Pinpoint the cell where the given text exists, returning its (x, y) midpoint coordinate. 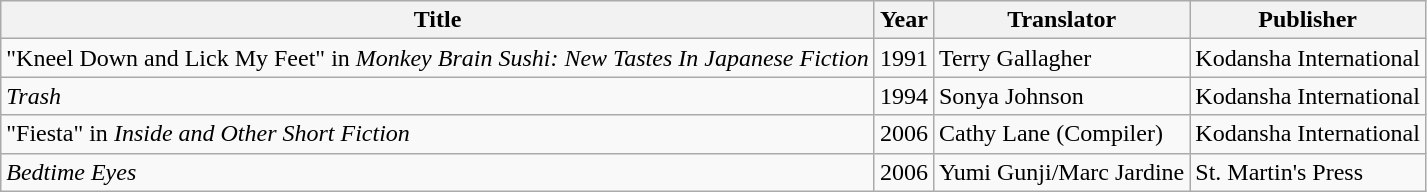
Bedtime Eyes (438, 172)
Trash (438, 96)
Cathy Lane (Compiler) (1061, 134)
Year (904, 20)
Sonya Johnson (1061, 96)
Publisher (1308, 20)
"Fiesta" in Inside and Other Short Fiction (438, 134)
"Kneel Down and Lick My Feet" in Monkey Brain Sushi: New Tastes In Japanese Fiction (438, 58)
1994 (904, 96)
St. Martin's Press (1308, 172)
Yumi Gunji/Marc Jardine (1061, 172)
Translator (1061, 20)
Title (438, 20)
1991 (904, 58)
Terry Gallagher (1061, 58)
